Output the [X, Y] coordinate of the center of the cell containing the given text.  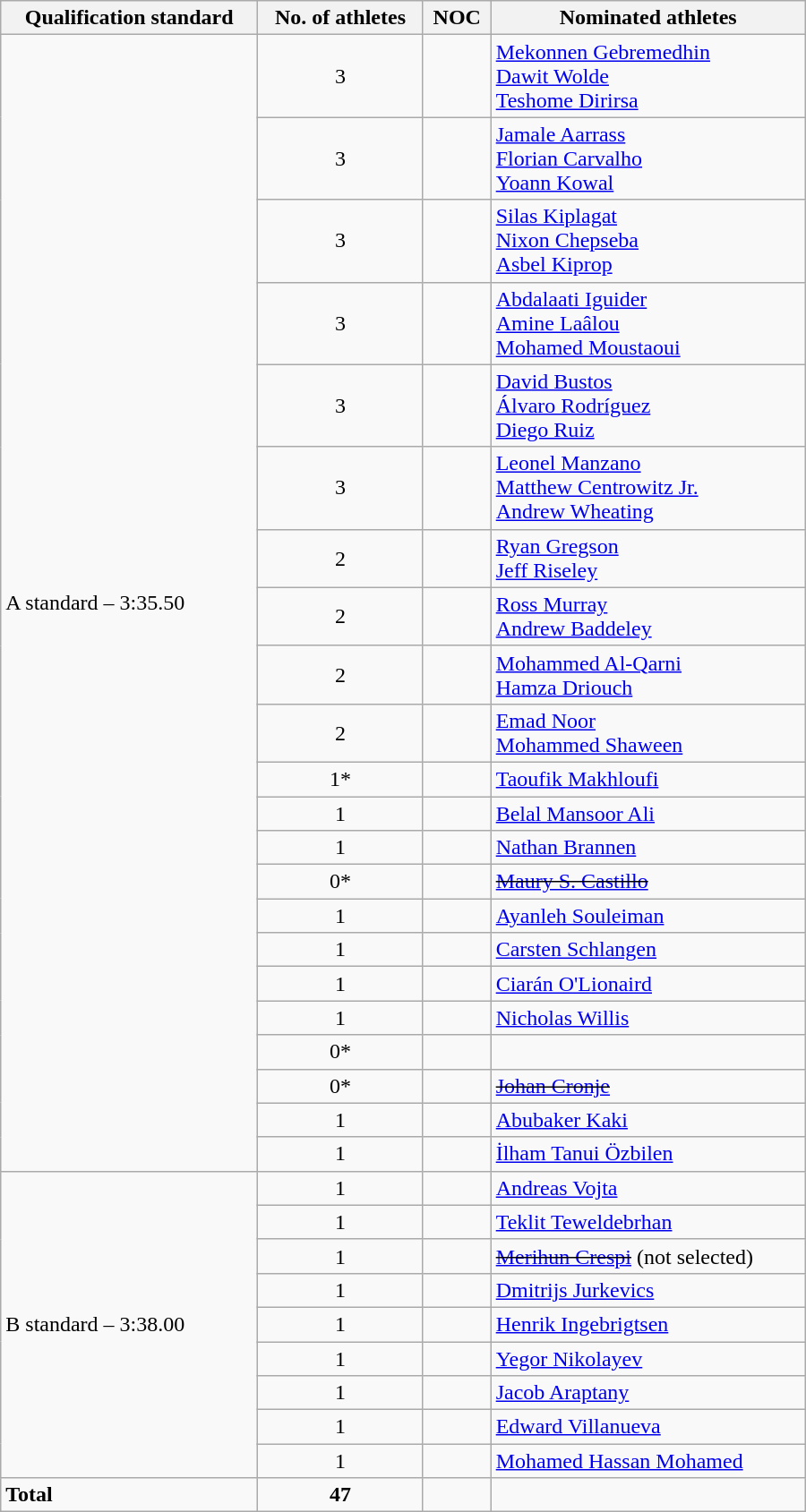
Yegor Nikolayev [648, 1358]
Ryan GregsonJeff Riseley [648, 559]
Qualification standard [129, 18]
Jacob Araptany [648, 1393]
Ross MurrayAndrew Baddeley [648, 616]
Nominated athletes [648, 18]
Emad NoorMohammed Shaween [648, 732]
Silas Kiplagat Nixon Chepseba Asbel Kiprop [648, 241]
Nathan Brannen [648, 848]
NOC [457, 18]
Henrik Ingebrigtsen [648, 1324]
Taoufik Makhloufi [648, 779]
47 [340, 1495]
Belal Mansoor Ali [648, 814]
Merihun Crespi (not selected) [648, 1256]
Total [129, 1495]
Abubaker Kaki [648, 1120]
Johan Cronje [648, 1086]
Andreas Vojta [648, 1188]
No. of athletes [340, 18]
Abdalaati IguiderAmine LaâlouMohamed Moustaoui [648, 323]
B standard – 3:38.00 [129, 1325]
Mohamed Hassan Mohamed [648, 1461]
Carsten Schlangen [648, 950]
Mekonnen GebremedhinDawit WoldeTeshome Dirirsa [648, 76]
Dmitrijs Jurkevics [648, 1290]
Ciarán O'Lionaird [648, 984]
İlham Tanui Özbilen [648, 1154]
Teklit Teweldebrhan [648, 1222]
A standard – 3:35.50 [129, 603]
David Bustos Álvaro Rodríguez Diego Ruiz [648, 406]
Jamale AarrassFlorian CarvalhoYoann Kowal [648, 158]
1* [340, 779]
Mohammed Al-QarniHamza Driouch [648, 675]
Edward Villanueva [648, 1427]
Ayanleh Souleiman [648, 916]
Nicholas Willis [648, 1018]
Leonel ManzanoMatthew Centrowitz Jr.Andrew Wheating [648, 488]
Maury S. Castillo [648, 882]
